Output the (x, y) coordinate of the center of the cell containing the given text.  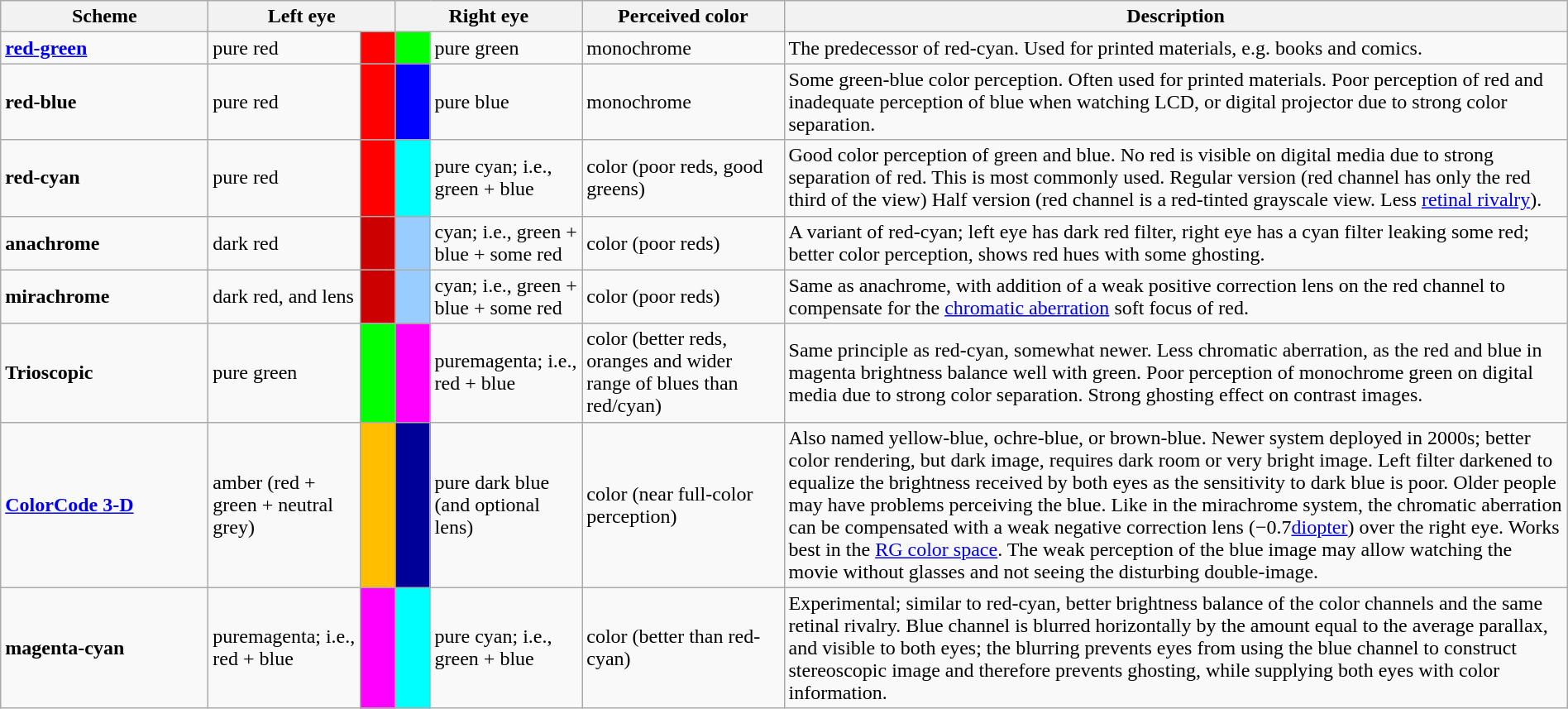
Trioscopic (104, 372)
Same as anachrome, with addition of a weak positive correction lens on the red channel to compensate for the chromatic aberration soft focus of red. (1176, 296)
anachrome (104, 243)
dark red (284, 243)
Perceived color (683, 17)
ColorCode 3-D (104, 505)
amber (red + green + neutral grey) (284, 505)
Scheme (104, 17)
color (better than red-cyan) (683, 648)
color (poor reds, good greens) (683, 178)
Description (1176, 17)
magenta-cyan (104, 648)
dark red, and lens (284, 296)
pure dark blue (and optional lens) (506, 505)
red-blue (104, 102)
pure blue (506, 102)
red-green (104, 48)
Left eye (302, 17)
red-cyan (104, 178)
Right eye (489, 17)
The predecessor of red-cyan. Used for printed materials, e.g. books and comics. (1176, 48)
color (near full-color perception) (683, 505)
color (better reds, oranges and wider range of blues than red/cyan) (683, 372)
mirachrome (104, 296)
